Determine the (X, Y) coordinate at the center of the cell enclosing the given text.  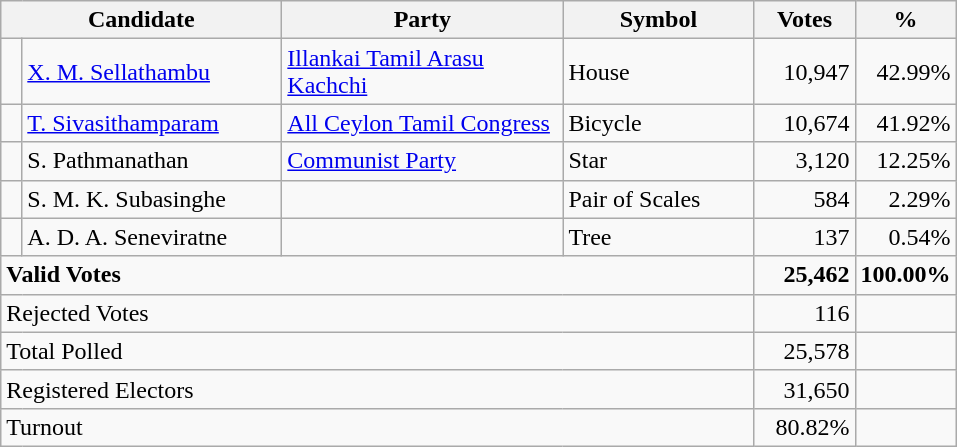
2.29% (906, 199)
10,947 (804, 72)
Star (658, 161)
Turnout (378, 427)
116 (804, 313)
0.54% (906, 237)
3,120 (804, 161)
All Ceylon Tamil Congress (422, 123)
42.99% (906, 72)
House (658, 72)
Votes (804, 20)
Communist Party (422, 161)
Tree (658, 237)
31,650 (804, 389)
Candidate (142, 20)
Party (422, 20)
Valid Votes (378, 275)
Registered Electors (378, 389)
Total Polled (378, 351)
Bicycle (658, 123)
80.82% (804, 427)
100.00% (906, 275)
Pair of Scales (658, 199)
10,674 (804, 123)
Illankai Tamil Arasu Kachchi (422, 72)
Rejected Votes (378, 313)
T. Sivasithamparam (152, 123)
584 (804, 199)
41.92% (906, 123)
12.25% (906, 161)
X. M. Sellathambu (152, 72)
S. Pathmanathan (152, 161)
S. M. K. Subasinghe (152, 199)
% (906, 20)
A. D. A. Seneviratne (152, 237)
25,462 (804, 275)
Symbol (658, 20)
137 (804, 237)
25,578 (804, 351)
